Determine the [x, y] coordinate at the center of the cell enclosing the given text.  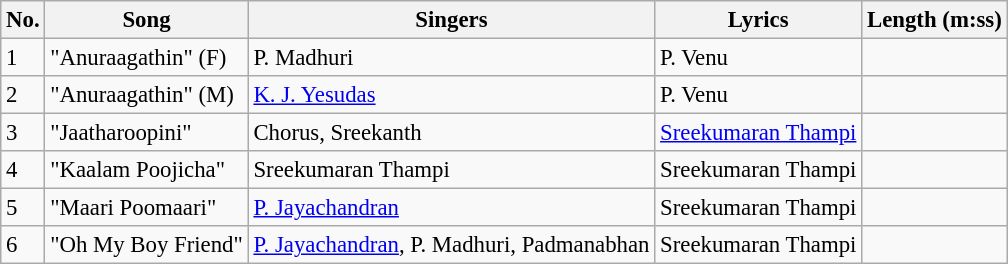
Song [146, 20]
5 [23, 208]
P. Madhuri [452, 58]
"Anuraagathin" (F) [146, 58]
1 [23, 58]
K. J. Yesudas [452, 95]
Singers [452, 20]
"Jaatharoopini" [146, 133]
"Maari Poomaari" [146, 208]
No. [23, 20]
2 [23, 95]
"Oh My Boy Friend" [146, 245]
P. Jayachandran [452, 208]
Lyrics [758, 20]
P. Jayachandran, P. Madhuri, Padmanabhan [452, 245]
Length (m:ss) [934, 20]
4 [23, 170]
"Kaalam Poojicha" [146, 170]
"Anuraagathin" (M) [146, 95]
3 [23, 133]
6 [23, 245]
Chorus, Sreekanth [452, 133]
